Identify which cell holds the provided text, then report its (x, y) central coordinate. 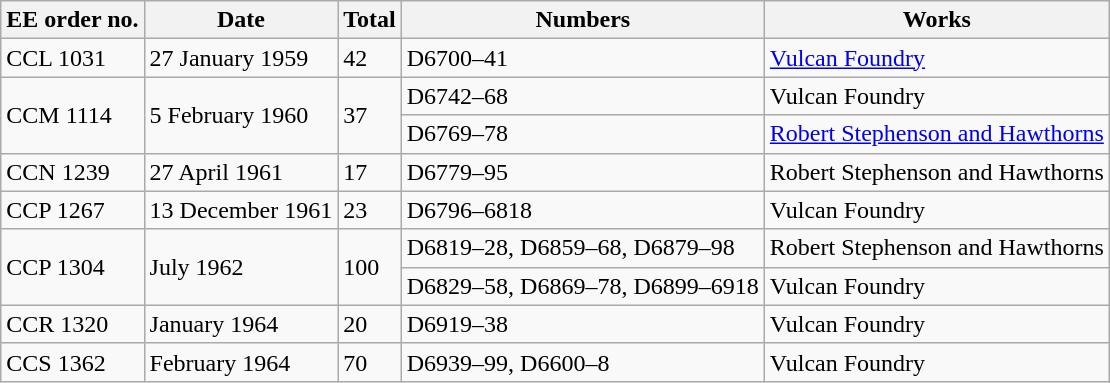
D6779–95 (582, 172)
D6700–41 (582, 58)
Total (370, 20)
CCL 1031 (72, 58)
Works (936, 20)
100 (370, 267)
5 February 1960 (241, 115)
CCP 1267 (72, 210)
70 (370, 362)
D6919–38 (582, 324)
CCN 1239 (72, 172)
Numbers (582, 20)
Date (241, 20)
13 December 1961 (241, 210)
January 1964 (241, 324)
17 (370, 172)
23 (370, 210)
CCS 1362 (72, 362)
D6769–78 (582, 134)
D6742–68 (582, 96)
D6819–28, D6859–68, D6879–98 (582, 248)
CCP 1304 (72, 267)
27 January 1959 (241, 58)
D6939–99, D6600–8 (582, 362)
February 1964 (241, 362)
20 (370, 324)
CCR 1320 (72, 324)
27 April 1961 (241, 172)
D6796–6818 (582, 210)
D6829–58, D6869–78, D6899–6918 (582, 286)
EE order no. (72, 20)
42 (370, 58)
CCM 1114 (72, 115)
37 (370, 115)
July 1962 (241, 267)
